Output the [X, Y] coordinate of the center of the cell containing the given text.  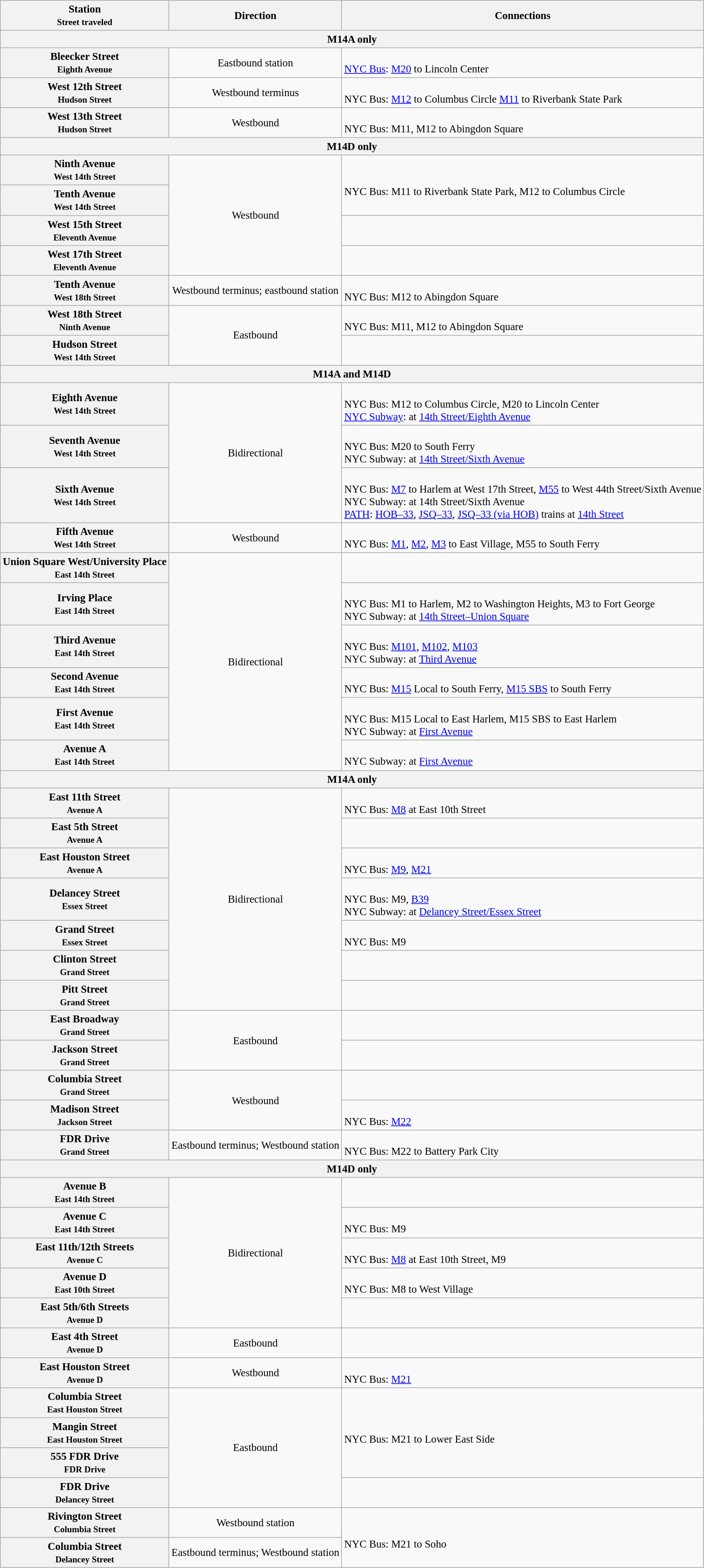
Third AvenueEast 14th Street [85, 647]
Ninth AvenueWest 14th Street [85, 170]
Bleecker StreetEighth Avenue [85, 63]
NYC Bus: M8 to West Village [523, 1282]
Westbound terminus [255, 93]
NYC Bus: M12 to Columbus Circle M11 to Riverbank State Park [523, 93]
Eighth AvenueWest 14th Street [85, 404]
Columbia StreetEast Houston Street [85, 1403]
NYC Bus: M21 [523, 1373]
Avenue BEast 14th Street [85, 1192]
Eastbound station [255, 63]
Hudson StreetWest 14th Street [85, 350]
Connections [523, 16]
NYC Bus: M12 to Columbus Circle, M20 to Lincoln CenterNYC Subway: at 14th Street/Eighth Avenue [523, 404]
Clinton StreetGrand Street [85, 966]
NYC Bus: M20 to South FerryNYC Subway: at 14th Street/Sixth Avenue [523, 447]
StationStreet traveled [85, 16]
Direction [255, 16]
NYC Subway: at First Avenue [523, 756]
West 18th StreetNinth Avenue [85, 320]
NYC Bus: M1, M2, M3 to East Village, M55 to South Ferry [523, 538]
Delancey StreetEssex Street [85, 899]
West 12th StreetHudson Street [85, 93]
East 5th StreetAvenue A [85, 833]
NYC Bus: M1 to Harlem, M2 to Washington Heights, M3 to Fort GeorgeNYC Subway: at 14th Street–Union Square [523, 604]
Jackson StreetGrand Street [85, 1056]
East 5th/6th StreetsAvenue D [85, 1313]
Grand StreetEssex Street [85, 935]
East BroadwayGrand Street [85, 1025]
East 11th StreetAvenue A [85, 803]
NYC Bus: M22 to Battery Park City [523, 1145]
NYC Bus: M9, M21 [523, 863]
Westbound station [255, 1523]
Seventh AvenueWest 14th Street [85, 447]
Mangin StreetEast Houston Street [85, 1433]
NYC Bus: M8 at East 10th Street, M9 [523, 1253]
East 11th/12th StreetsAvenue C [85, 1253]
NYC Bus: M15 Local to South Ferry, M15 SBS to South Ferry [523, 683]
NYC Bus: M12 to Abingdon Square [523, 291]
M14A and M14D [352, 374]
Westbound terminus; eastbound station [255, 291]
NYC Bus: M15 Local to East Harlem, M15 SBS to East HarlemNYC Subway: at First Avenue [523, 719]
Tenth AvenueWest 14th Street [85, 201]
West 17th StreetEleventh Avenue [85, 260]
Avenue DEast 10th Street [85, 1282]
Second AvenueEast 14th Street [85, 683]
Columbia StreetDelancey Street [85, 1553]
Tenth AvenueWest 18th Street [85, 291]
Fifth AvenueWest 14th Street [85, 538]
Rivington StreetColumbia Street [85, 1523]
West 15th StreetEleventh Avenue [85, 230]
NYC Bus: M11 to Riverbank State Park, M12 to Columbus Circle [523, 185]
NYC Bus: M21 to Lower East Side [523, 1433]
Irving PlaceEast 14th Street [85, 604]
East Houston StreetAvenue A [85, 863]
West 13th StreetHudson Street [85, 123]
Madison StreetJackson Street [85, 1115]
Avenue CEast 14th Street [85, 1223]
NYC Bus: M8 at East 10th Street [523, 803]
First AvenueEast 14th Street [85, 719]
Columbia StreetGrand Street [85, 1086]
East Houston StreetAvenue D [85, 1373]
FDR DriveDelancey Street [85, 1492]
Avenue AEast 14th Street [85, 756]
Sixth AvenueWest 14th Street [85, 495]
NYC Bus: M101, M102, M103NYC Subway: at Third Avenue [523, 647]
Pitt StreetGrand Street [85, 995]
FDR DriveGrand Street [85, 1145]
555 FDR DriveFDR Drive [85, 1463]
NYC Bus: M22 [523, 1115]
NYC Bus: M9, B39NYC Subway: at Delancey Street/Essex Street [523, 899]
NYC Bus: M20 to Lincoln Center [523, 63]
NYC Bus: M21 to Soho [523, 1538]
East 4th StreetAvenue D [85, 1343]
Union Square West/University PlaceEast 14th Street [85, 568]
